Scan for the cell matching the given text and deliver its (x, y) coordinate at center. 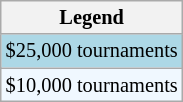
Legend (92, 17)
$10,000 tournaments (92, 85)
$25,000 tournaments (92, 51)
